Locate the cell with the specified text and output its (x, y) center coordinate. 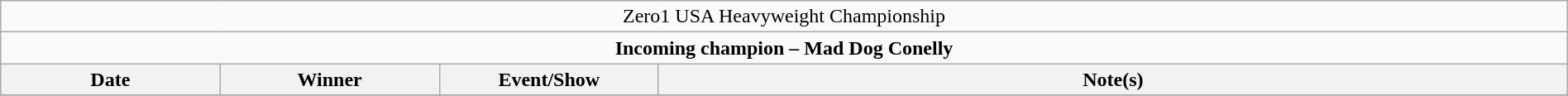
Winner (329, 79)
Zero1 USA Heavyweight Championship (784, 17)
Event/Show (549, 79)
Date (111, 79)
Incoming champion – Mad Dog Conelly (784, 48)
Note(s) (1113, 79)
